Search for the cell housing the specified text and yield its [X, Y] center coordinate. 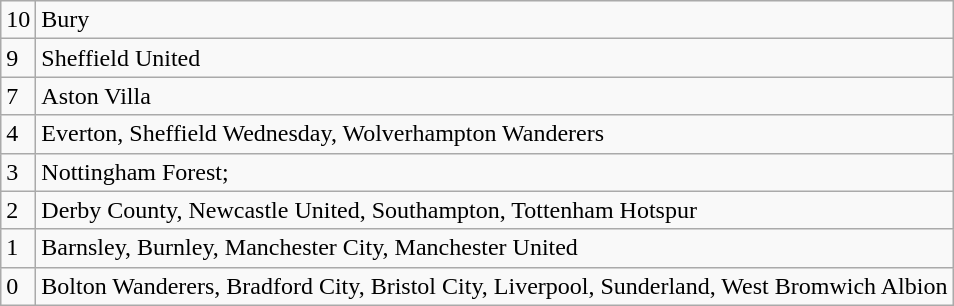
2 [18, 210]
1 [18, 248]
10 [18, 20]
Nottingham Forest; [494, 172]
Barnsley, Burnley, Manchester City, Manchester United [494, 248]
9 [18, 58]
Aston Villa [494, 96]
Bury [494, 20]
Derby County, Newcastle United, Southampton, Tottenham Hotspur [494, 210]
0 [18, 286]
Sheffield United [494, 58]
4 [18, 134]
Everton, Sheffield Wednesday, Wolverhampton Wanderers [494, 134]
3 [18, 172]
7 [18, 96]
Bolton Wanderers, Bradford City, Bristol City, Liverpool, Sunderland, West Bromwich Albion [494, 286]
